Scan for the cell matching the given text and deliver its (x, y) coordinate at center. 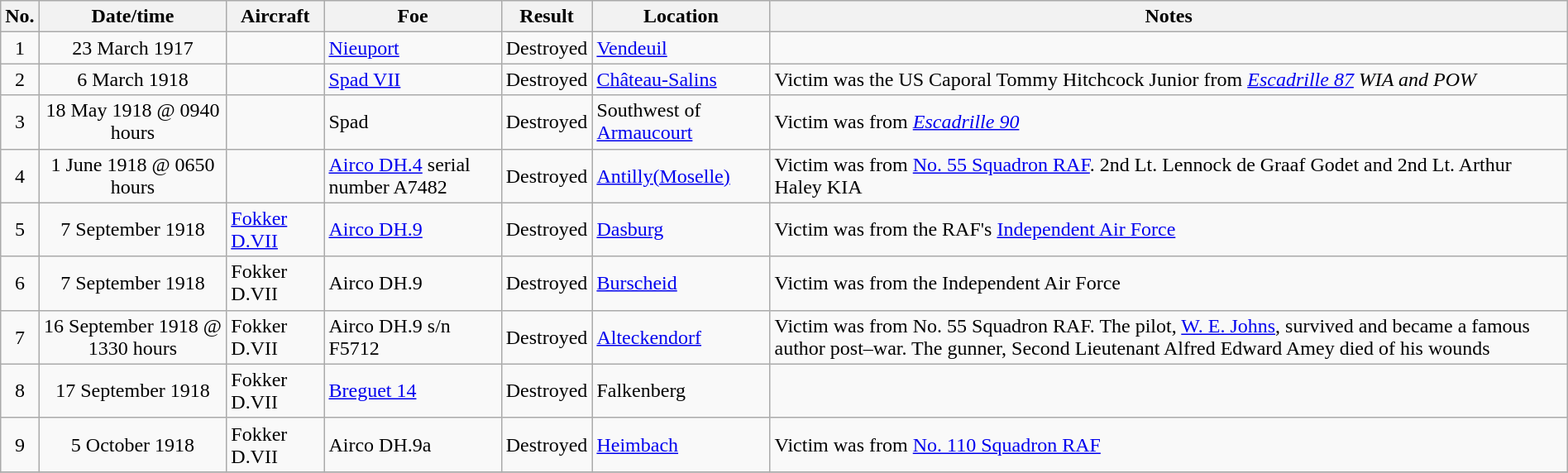
3 (20, 122)
Dasburg (681, 230)
Victim was from No. 55 Squadron RAF. 2nd Lt. Lennock de Graaf Godet and 2nd Lt. Arthur Haley KIA (1169, 175)
Aircraft (275, 17)
Victim was from No. 110 Squadron RAF (1169, 445)
2 (20, 79)
1 June 1918 @ 0650 hours (132, 175)
Nieuport (413, 48)
Airco DH.9 s/n F5712 (413, 337)
Heimbach (681, 445)
1 (20, 48)
Vendeuil (681, 48)
Notes (1169, 17)
18 May 1918 @ 0940 hours (132, 122)
Location (681, 17)
5 October 1918 (132, 445)
7 (20, 337)
6 (20, 283)
No. (20, 17)
6 March 1918 (132, 79)
16 September 1918 @ 1330 hours (132, 337)
5 (20, 230)
Southwest of Armaucourt (681, 122)
Victim was from the RAF's Independent Air Force (1169, 230)
Château-Salins (681, 79)
9 (20, 445)
Burscheid (681, 283)
Breguet 14 (413, 390)
Spad (413, 122)
Victim was from the Independent Air Force (1169, 283)
Date/time (132, 17)
Airco DH.9a (413, 445)
Spad VII (413, 79)
Foe (413, 17)
23 March 1917 (132, 48)
8 (20, 390)
Victim was the US Caporal Tommy Hitchcock Junior from Escadrille 87 WIA and POW (1169, 79)
Result (547, 17)
Alteckendorf (681, 337)
Falkenberg (681, 390)
Antilly(Moselle) (681, 175)
4 (20, 175)
17 September 1918 (132, 390)
Victim was from Escadrille 90 (1169, 122)
Airco DH.4 serial number A7482 (413, 175)
